Return [x, y] of the center of cell containing provided text 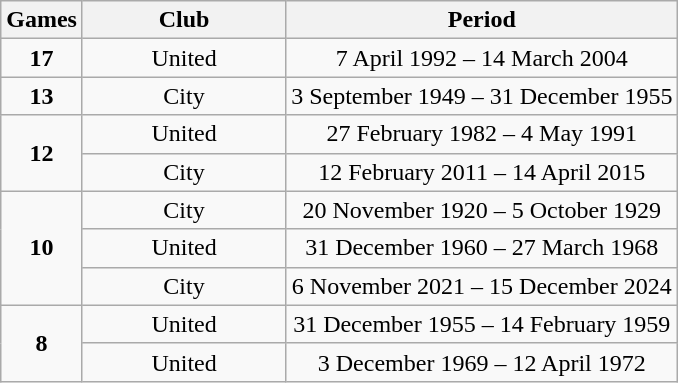
3 September 1949 – 31 December 1955 [482, 96]
Games [42, 20]
17 [42, 58]
31 December 1960 – 27 March 1968 [482, 248]
20 November 1920 – 5 October 1929 [482, 210]
7 April 1992 – 14 March 2004 [482, 58]
8 [42, 343]
12 [42, 153]
13 [42, 96]
3 December 1969 – 12 April 1972 [482, 362]
6 November 2021 – 15 December 2024 [482, 286]
12 February 2011 – 14 April 2015 [482, 172]
31 December 1955 – 14 February 1959 [482, 324]
27 February 1982 – 4 May 1991 [482, 134]
10 [42, 248]
Period [482, 20]
Club [184, 20]
